For the text-containing cell, return its midpoint in [x, y] coordinate format. 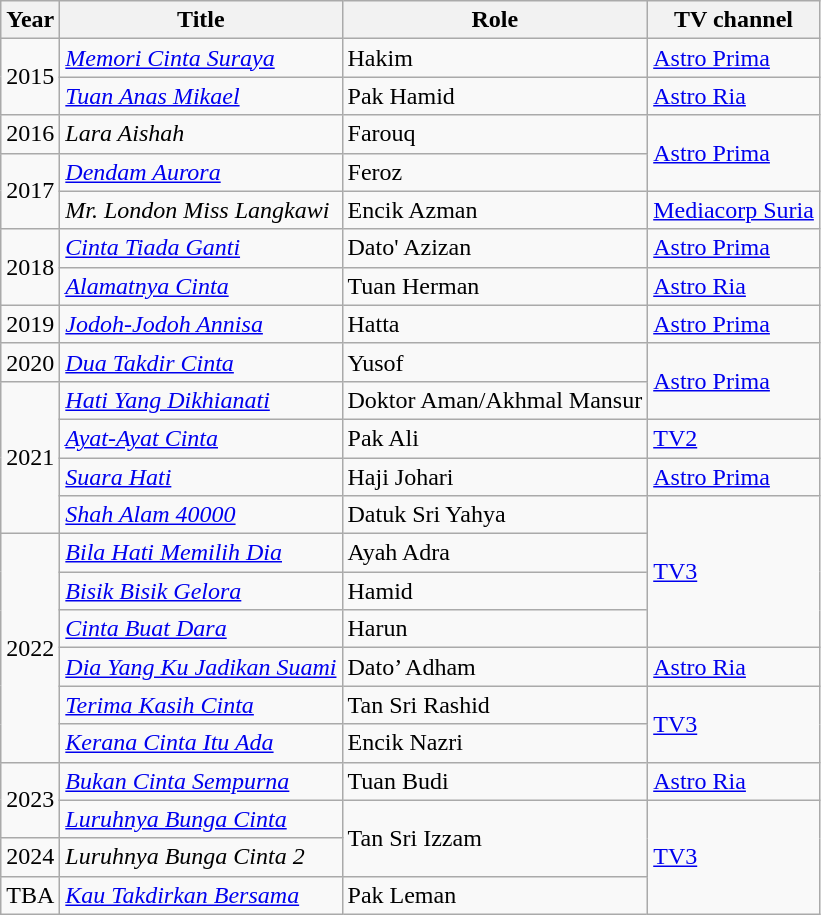
Title [201, 20]
Pak Ali [495, 438]
Pak Hamid [495, 96]
2016 [30, 134]
Tan Sri Rashid [495, 705]
2022 [30, 648]
Dendam Aurora [201, 172]
Role [495, 20]
TBA [30, 895]
Harun [495, 629]
2018 [30, 267]
Farouq [495, 134]
Memori Cinta Suraya [201, 58]
2019 [30, 324]
Dato’ Adham [495, 667]
Encik Nazri [495, 743]
Suara Hati [201, 477]
2023 [30, 800]
Mr. London Miss Langkawi [201, 210]
Kerana Cinta Itu Ada [201, 743]
Hamid [495, 591]
Hakim [495, 58]
2020 [30, 362]
Bukan Cinta Sempurna [201, 781]
Cinta Buat Dara [201, 629]
Cinta Tiada Ganti [201, 248]
Doktor Aman/Akhmal Mansur [495, 400]
Encik Azman [495, 210]
Alamatnya Cinta [201, 286]
2021 [30, 457]
Shah Alam 40000 [201, 515]
Bisik Bisik Gelora [201, 591]
2017 [30, 191]
Dato' Azizan [495, 248]
Year [30, 20]
Luruhnya Bunga Cinta [201, 819]
TV2 [734, 438]
Tuan Budi [495, 781]
Tuan Herman [495, 286]
Ayat-Ayat Cinta [201, 438]
2024 [30, 857]
TV channel [734, 20]
Haji Johari [495, 477]
Bila Hati Memilih Dia [201, 553]
Feroz [495, 172]
Dia Yang Ku Jadikan Suami [201, 667]
Lara Aishah [201, 134]
Yusof [495, 362]
Hati Yang Dikhianati [201, 400]
Dua Takdir Cinta [201, 362]
Hatta [495, 324]
Tan Sri Izzam [495, 838]
Datuk Sri Yahya [495, 515]
Kau Takdirkan Bersama [201, 895]
2015 [30, 77]
Jodoh-Jodoh Annisa [201, 324]
Luruhnya Bunga Cinta 2 [201, 857]
Mediacorp Suria [734, 210]
Terima Kasih Cinta [201, 705]
Ayah Adra [495, 553]
Pak Leman [495, 895]
Tuan Anas Mikael [201, 96]
